Extract the [x, y] coordinate from the center of the cell holding the provided text.  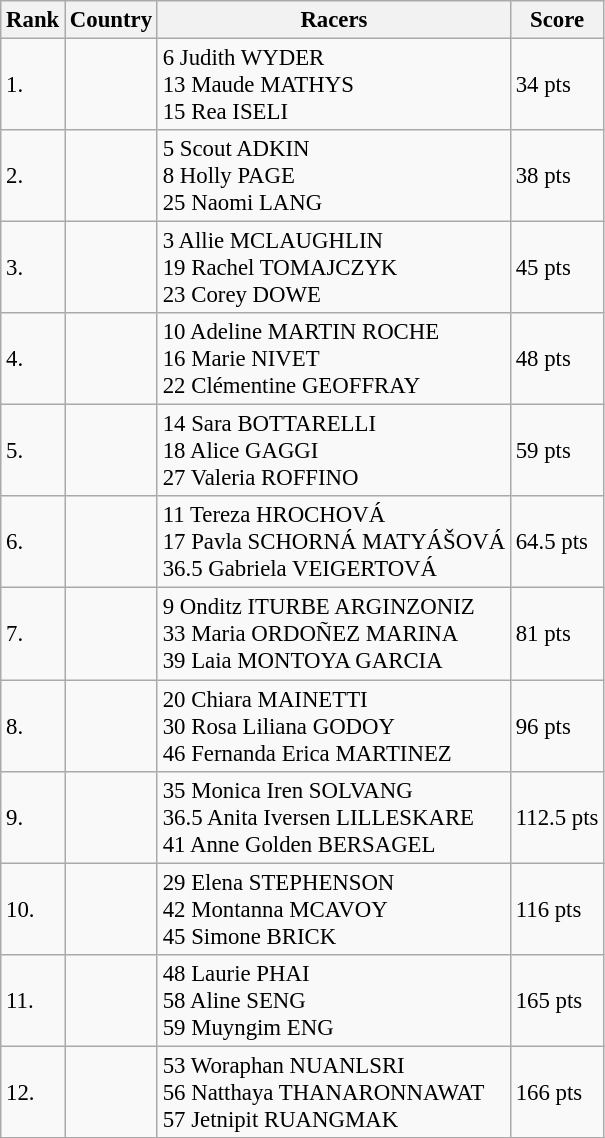
116 pts [556, 909]
11. [33, 1000]
10. [33, 909]
2. [33, 176]
1. [33, 85]
38 pts [556, 176]
59 pts [556, 451]
35 Monica Iren SOLVANG36.5 Anita Iversen LILLESKARE41 Anne Golden BERSAGEL [334, 817]
5. [33, 451]
166 pts [556, 1092]
10 Adeline MARTIN ROCHE16 Marie NIVET22 Clémentine GEOFFRAY [334, 359]
14 Sara BOTTARELLI18 Alice GAGGI27 Valeria ROFFINO [334, 451]
112.5 pts [556, 817]
3 Allie MCLAUGHLIN19 Rachel TOMAJCZYK23 Corey DOWE [334, 268]
96 pts [556, 726]
29 Elena STEPHENSON42 Montanna MCAVOY45 Simone BRICK [334, 909]
Country [112, 20]
12. [33, 1092]
45 pts [556, 268]
9. [33, 817]
20 Chiara MAINETTI30 Rosa Liliana GODOY46 Fernanda Erica MARTINEZ [334, 726]
64.5 pts [556, 542]
53 Woraphan NUANLSRI56 Natthaya THANARONNAWAT57 Jetnipit RUANGMAK [334, 1092]
Racers [334, 20]
11 Tereza HROCHOVÁ17 Pavla SCHORNÁ MATYÁŠOVÁ36.5 Gabriela VEIGERTOVÁ [334, 542]
Rank [33, 20]
165 pts [556, 1000]
4. [33, 359]
9 Onditz ITURBE ARGINZONIZ33 Maria ORDOÑEZ MARINA39 Laia MONTOYA GARCIA [334, 634]
48 Laurie PHAI58 Aline SENG59 Muyngim ENG [334, 1000]
Score [556, 20]
48 pts [556, 359]
3. [33, 268]
81 pts [556, 634]
7. [33, 634]
8. [33, 726]
34 pts [556, 85]
6 Judith WYDER13 Maude MATHYS15 Rea ISELI [334, 85]
6. [33, 542]
5 Scout ADKIN8 Holly PAGE25 Naomi LANG [334, 176]
